Output the (X, Y) coordinate of the center of the cell containing the given text.  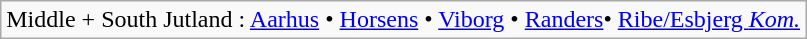
Middle + South Jutland : Aarhus • Horsens • Viborg • Randers• Ribe/Esbjerg Kom. (404, 20)
